Extract the [x, y] coordinate from the center of the cell holding the provided text.  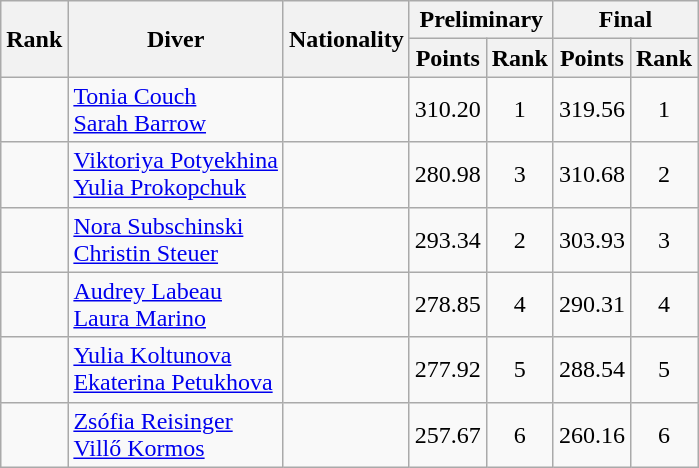
310.68 [592, 174]
280.98 [448, 174]
303.93 [592, 240]
Audrey LabeauLaura Marino [176, 304]
278.85 [448, 304]
Tonia CouchSarah Barrow [176, 110]
Yulia KoltunovaEkaterina Petukhova [176, 370]
293.34 [448, 240]
Nora SubschinskiChristin Steuer [176, 240]
290.31 [592, 304]
260.16 [592, 434]
319.56 [592, 110]
Zsófia ReisingerVillő Kormos [176, 434]
288.54 [592, 370]
Nationality [346, 39]
257.67 [448, 434]
Final [625, 20]
Viktoriya PotyekhinaYulia Prokopchuk [176, 174]
277.92 [448, 370]
310.20 [448, 110]
Diver [176, 39]
Preliminary [481, 20]
